For the text-containing cell, return its midpoint in (x, y) coordinate format. 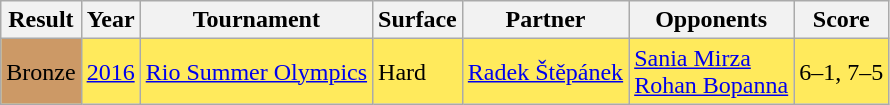
Opponents (712, 20)
Surface (418, 20)
Rio Summer Olympics (256, 72)
Result (41, 20)
6–1, 7–5 (842, 72)
Partner (545, 20)
Year (110, 20)
Score (842, 20)
Radek Štěpánek (545, 72)
Tournament (256, 20)
Hard (418, 72)
2016 (110, 72)
Bronze (41, 72)
Sania Mirza Rohan Bopanna (712, 72)
